For the text-containing cell, return its midpoint in (X, Y) coordinate format. 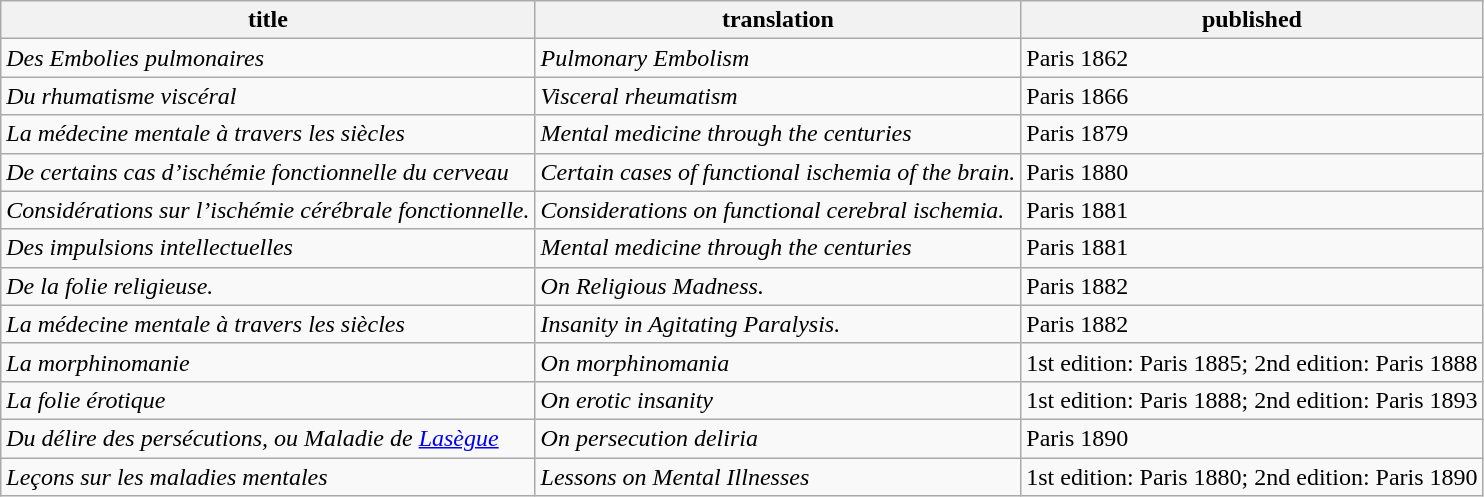
Des impulsions intellectuelles (268, 248)
La morphinomanie (268, 362)
On erotic insanity (778, 400)
Du rhumatisme viscéral (268, 96)
De certains cas d’ischémie fonctionnelle du cerveau (268, 172)
De la folie religieuse. (268, 286)
Visceral rheumatism (778, 96)
Considerations on functional cerebral ischemia. (778, 210)
title (268, 20)
Du délire des persécutions, ou Maladie de Lasègue (268, 438)
1st edition: Paris 1888; 2nd edition: Paris 1893 (1252, 400)
On Religious Madness. (778, 286)
On morphinomania (778, 362)
Insanity in Agitating Paralysis. (778, 324)
Paris 1890 (1252, 438)
published (1252, 20)
Considérations sur l’ischémie cérébrale fonctionnelle. (268, 210)
Des Embolies pulmonaires (268, 58)
1st edition: Paris 1880; 2nd edition: Paris 1890 (1252, 477)
Pulmonary Embolism (778, 58)
translation (778, 20)
Leçons sur les maladies mentales (268, 477)
On persecution deliria (778, 438)
1st edition: Paris 1885; 2nd edition: Paris 1888 (1252, 362)
Paris 1866 (1252, 96)
Paris 1879 (1252, 134)
Paris 1862 (1252, 58)
Lessons on Mental Illnesses (778, 477)
Certain cases of functional ischemia of the brain. (778, 172)
Paris 1880 (1252, 172)
La folie érotique (268, 400)
